Determine the [X, Y] coordinate at the center of the cell enclosing the given text.  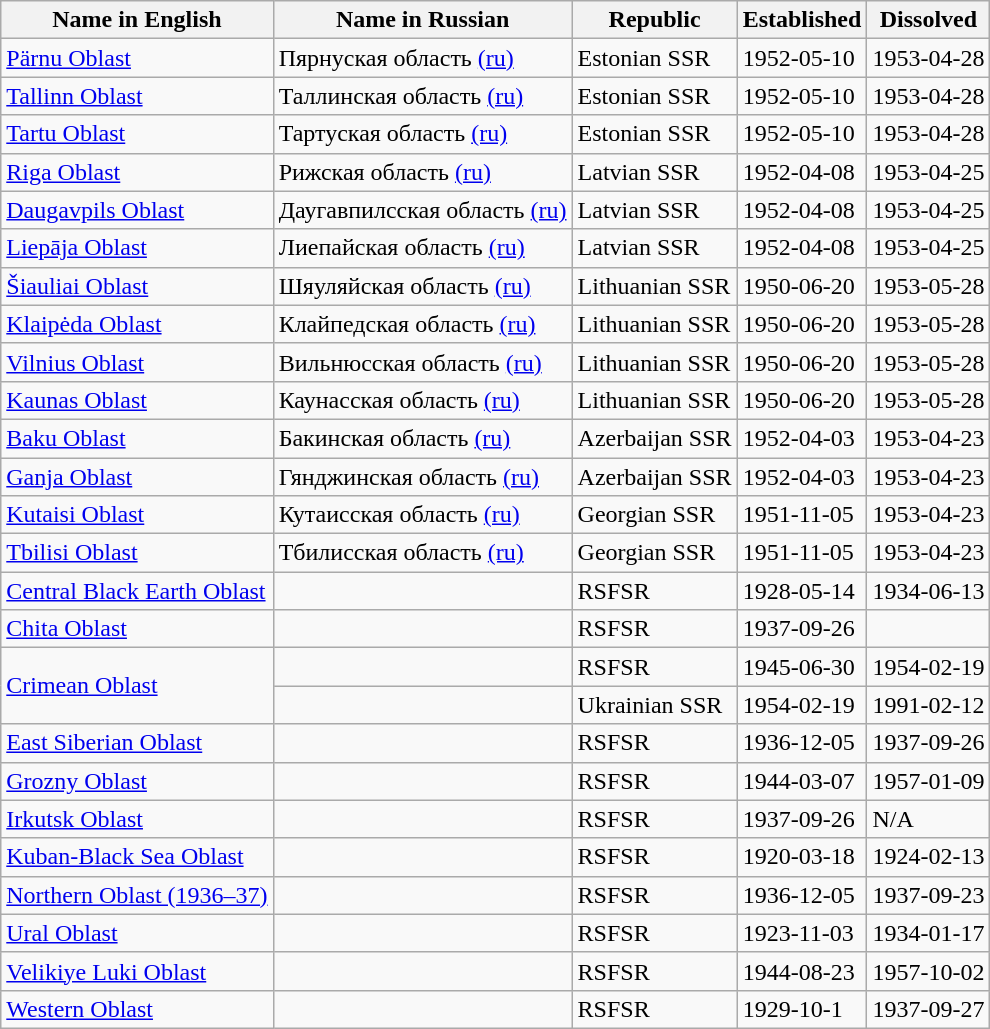
1934-01-17 [928, 933]
Republic [654, 20]
Ganja Oblast [137, 477]
Irkutsk Oblast [137, 819]
1920-03-18 [802, 857]
Northern Oblast (1936–37) [137, 895]
Grozny Oblast [137, 781]
1991-02-12 [928, 705]
1934-06-13 [928, 591]
Established [802, 20]
Tartu Oblast [137, 134]
1944-03-07 [802, 781]
Таллинская область (ru) [422, 96]
Western Oblast [137, 1009]
Pärnu Oblast [137, 58]
Tbilisi Oblast [137, 553]
Central Black Earth Oblast [137, 591]
1945-06-30 [802, 667]
Velikiye Luki Oblast [137, 971]
Daugavpils Oblast [137, 210]
Šiauliai Oblast [137, 286]
Вильнюсская область (ru) [422, 362]
Бакинская область (ru) [422, 438]
1957-01-09 [928, 781]
Liepāja Oblast [137, 248]
Лиепайская область (ru) [422, 248]
1929-10-1 [802, 1009]
Гянджинская область (ru) [422, 477]
Dissolved [928, 20]
1924-02-13 [928, 857]
Chita Oblast [137, 629]
1937-09-27 [928, 1009]
1957-10-02 [928, 971]
Vilnius Oblast [137, 362]
Kaunas Oblast [137, 400]
Тбилисская область (ru) [422, 553]
Ukrainian SSR [654, 705]
Kuban-Black Sea Oblast [137, 857]
Tallinn Oblast [137, 96]
East Siberian Oblast [137, 743]
Рижская область (ru) [422, 172]
Klaipėda Oblast [137, 324]
1923-11-03 [802, 933]
Name in Russian [422, 20]
Клайпедская область (ru) [422, 324]
Kutaisi Oblast [137, 515]
1944-08-23 [802, 971]
Riga Oblast [137, 172]
Тартуская область (ru) [422, 134]
Шяуляйская область (ru) [422, 286]
Ural Oblast [137, 933]
Пярнуская область (ru) [422, 58]
Name in English [137, 20]
Даугавпилсская область (ru) [422, 210]
Baku Oblast [137, 438]
1928-05-14 [802, 591]
N/A [928, 819]
Crimean Oblast [137, 686]
1937-09-23 [928, 895]
Кутаисская область (ru) [422, 515]
Каунасская область (ru) [422, 400]
